Provide the [x, y] coordinate of the cell's center where the given text is located.  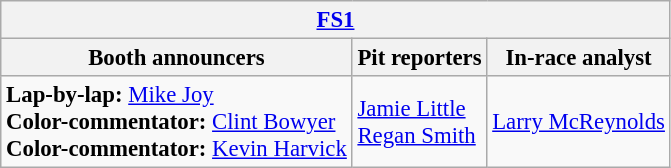
Pit reporters [420, 58]
Jamie LittleRegan Smith [420, 122]
FS1 [336, 20]
Larry McReynolds [578, 122]
In-race analyst [578, 58]
Lap-by-lap: Mike JoyColor-commentator: Clint BowyerColor-commentator: Kevin Harvick [176, 122]
Booth announcers [176, 58]
